Return (x, y) of the center of cell containing provided text 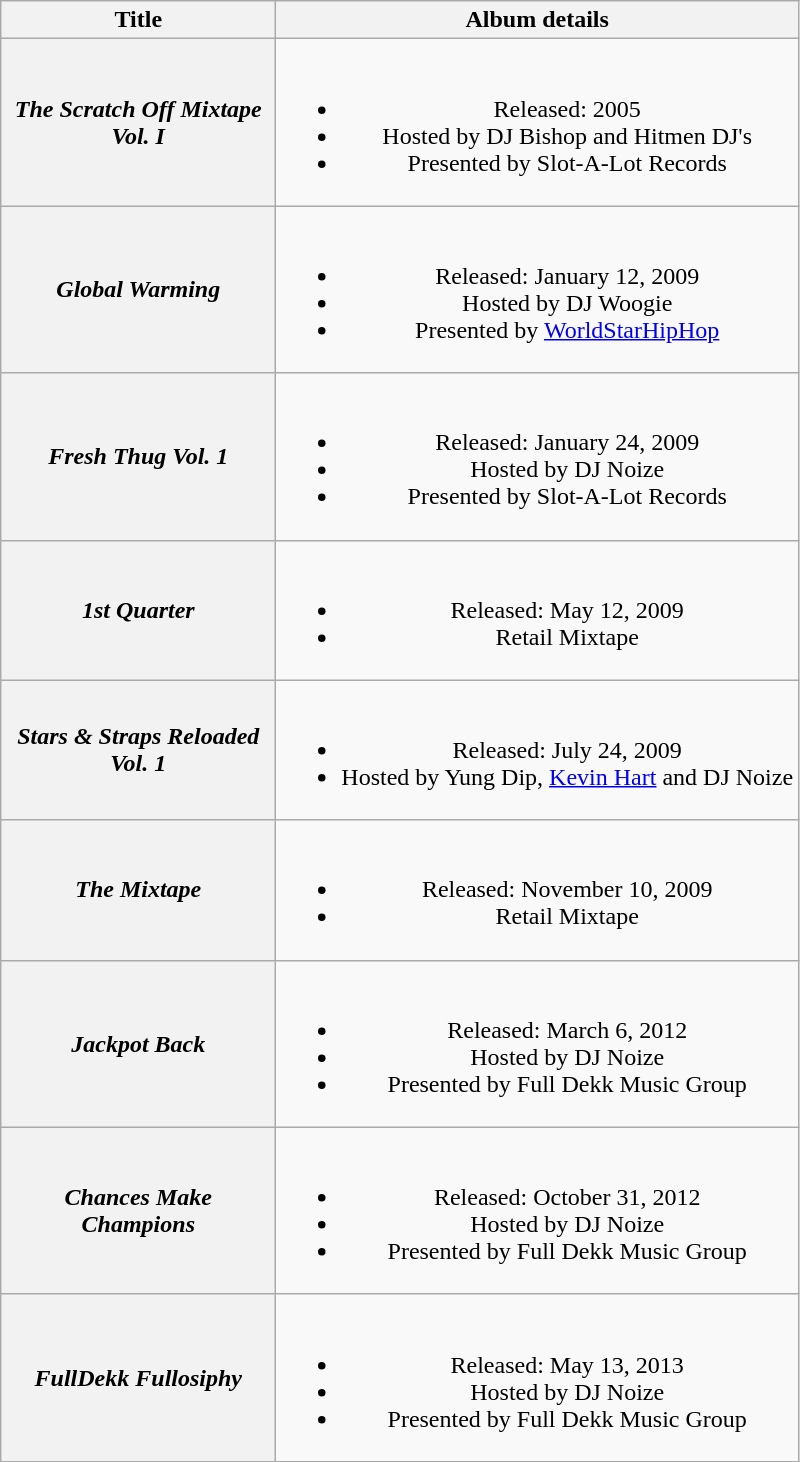
Album details (538, 20)
The Scratch Off Mixtape Vol. I (138, 122)
Global Warming (138, 290)
Released: July 24, 2009Hosted by Yung Dip, Kevin Hart and DJ Noize (538, 750)
Released: May 13, 2013Hosted by DJ NoizePresented by Full Dekk Music Group (538, 1378)
Released: October 31, 2012Hosted by DJ NoizePresented by Full Dekk Music Group (538, 1210)
Title (138, 20)
Released: 2005Hosted by DJ Bishop and Hitmen DJ'sPresented by Slot-A-Lot Records (538, 122)
Stars & Straps Reloaded Vol. 1 (138, 750)
Fresh Thug Vol. 1 (138, 456)
Released: May 12, 2009Retail Mixtape (538, 610)
Released: March 6, 2012Hosted by DJ NoizePresented by Full Dekk Music Group (538, 1044)
1st Quarter (138, 610)
Chances Make Champions (138, 1210)
Released: November 10, 2009Retail Mixtape (538, 890)
Released: January 12, 2009Hosted by DJ WoogiePresented by WorldStarHipHop (538, 290)
The Mixtape (138, 890)
Jackpot Back (138, 1044)
Released: January 24, 2009Hosted by DJ NoizePresented by Slot-A-Lot Records (538, 456)
FullDekk Fullosiphy (138, 1378)
